Find where the given text appears and provide that cell's center as [x, y] coordinate. 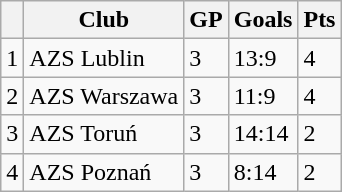
Pts [320, 20]
AZS Lublin [104, 58]
AZS Poznań [104, 172]
Goals [263, 20]
13:9 [263, 58]
14:14 [263, 134]
8:14 [263, 172]
11:9 [263, 96]
AZS Toruń [104, 134]
1 [12, 58]
GP [206, 20]
Club [104, 20]
AZS Warszawa [104, 96]
